Return the [x, y] coordinate for the center point of the cell that contains the specified text.  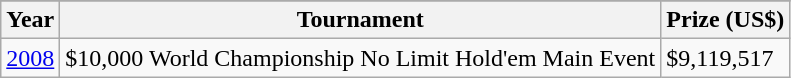
$10,000 World Championship No Limit Hold'em Main Event [360, 58]
2008 [30, 58]
Prize (US$) [726, 20]
Tournament [360, 20]
$9,119,517 [726, 58]
Year [30, 20]
